Scan for the cell matching the given text and deliver its (X, Y) coordinate at center. 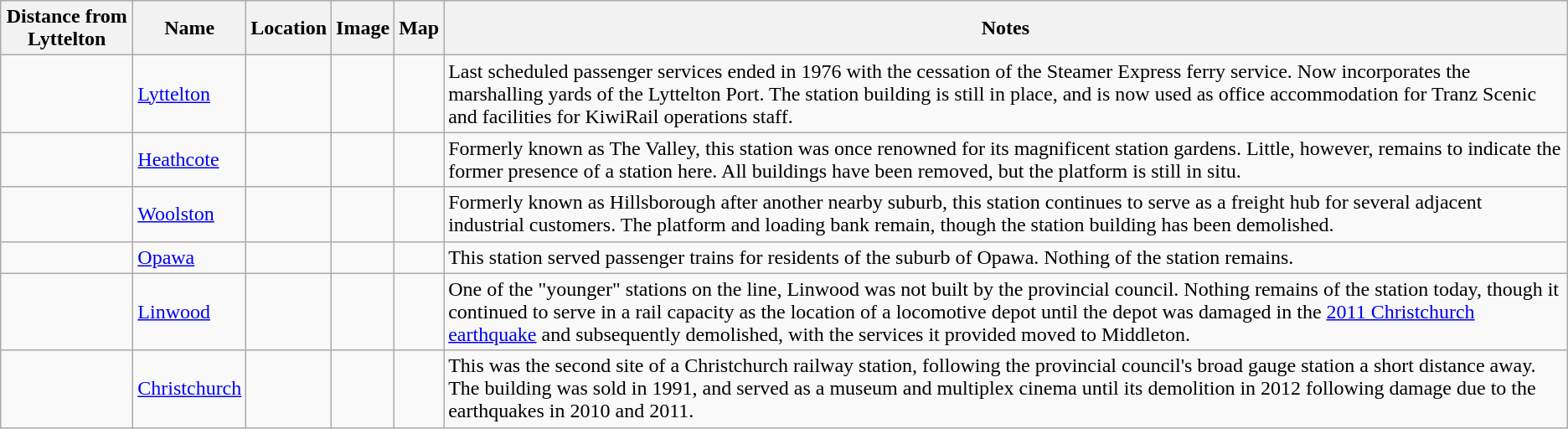
Name (189, 28)
Linwood (189, 312)
Lyttelton (189, 94)
Distance from Lyttelton (67, 28)
Heathcote (189, 159)
Woolston (189, 214)
Image (364, 28)
Christchurch (189, 389)
This station served passenger trains for residents of the suburb of Opawa. Nothing of the station remains. (1006, 257)
Notes (1006, 28)
Opawa (189, 257)
Map (419, 28)
Location (289, 28)
